Extract the (X, Y) coordinate from the center of the cell holding the provided text.  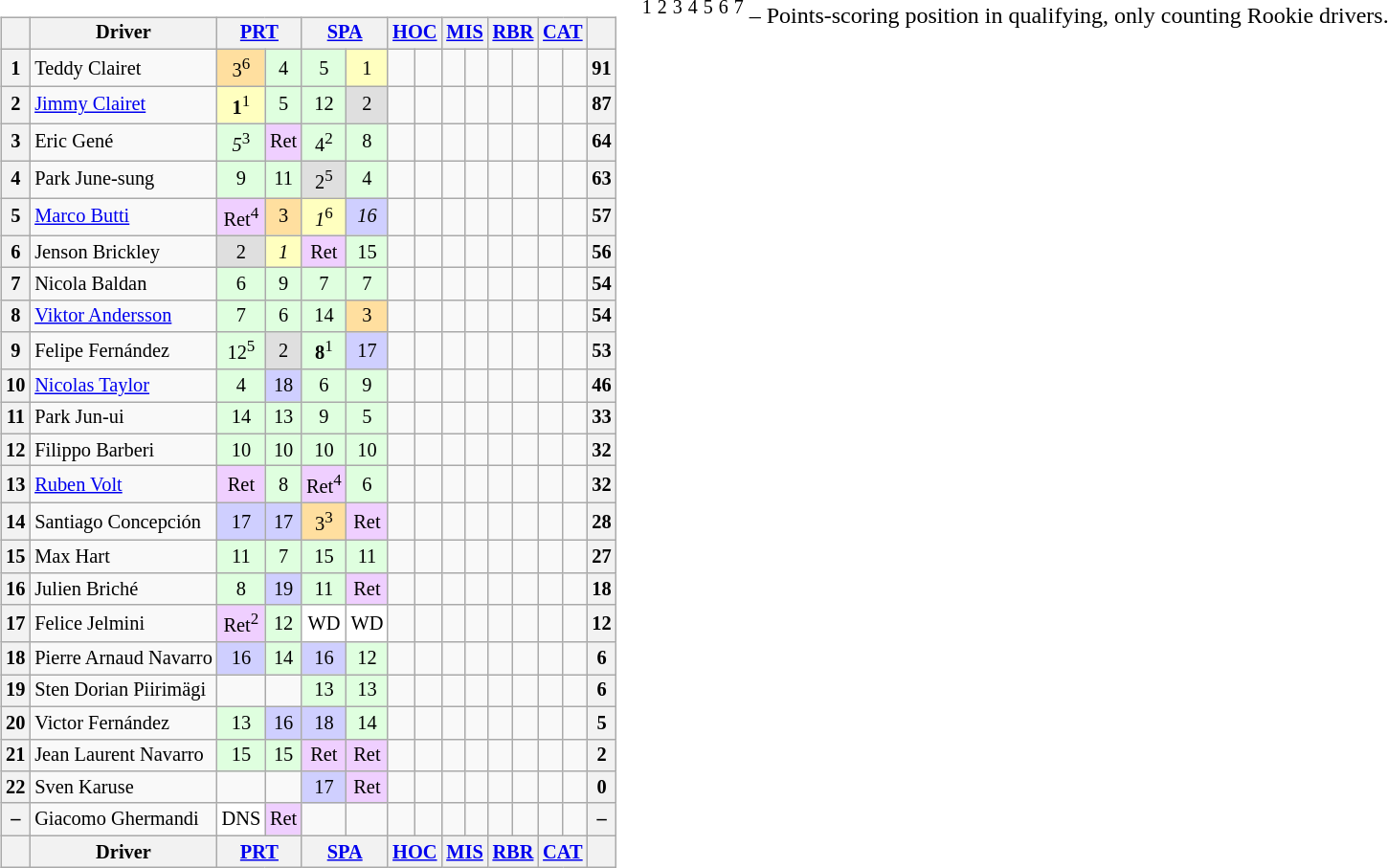
Ruben Volt (123, 484)
Jean Laurent Navarro (123, 755)
46 (601, 386)
36 (241, 67)
21 (15, 755)
87 (601, 105)
Victor Fernández (123, 723)
64 (601, 142)
0 (601, 788)
Felice Jelmini (123, 624)
Max Hart (123, 557)
Jenson Brickley (123, 252)
25 (324, 180)
91 (601, 67)
Viktor Andersson (123, 316)
Park June-sung (123, 180)
Giacomo Ghermandi (123, 819)
Nicola Baldan (123, 284)
Nicolas Taylor (123, 386)
Felipe Fernández (123, 350)
56 (601, 252)
81 (324, 350)
Marco Butti (123, 216)
27 (601, 557)
20 (15, 723)
63 (601, 180)
Sten Dorian Piirimägi (123, 691)
22 (15, 788)
Jimmy Clairet (123, 105)
Teddy Clairet (123, 67)
Santiago Concepción (123, 523)
42 (324, 142)
Park Jun-ui (123, 418)
Ret2 (241, 624)
DNS (241, 819)
28 (601, 523)
Pierre Arnaud Navarro (123, 658)
Sven Karuse (123, 788)
Eric Gené (123, 142)
Filippo Barberi (123, 450)
125 (241, 350)
Julien Briché (123, 590)
57 (601, 216)
